Find where the given text appears and provide that cell's center as [X, Y] coordinate. 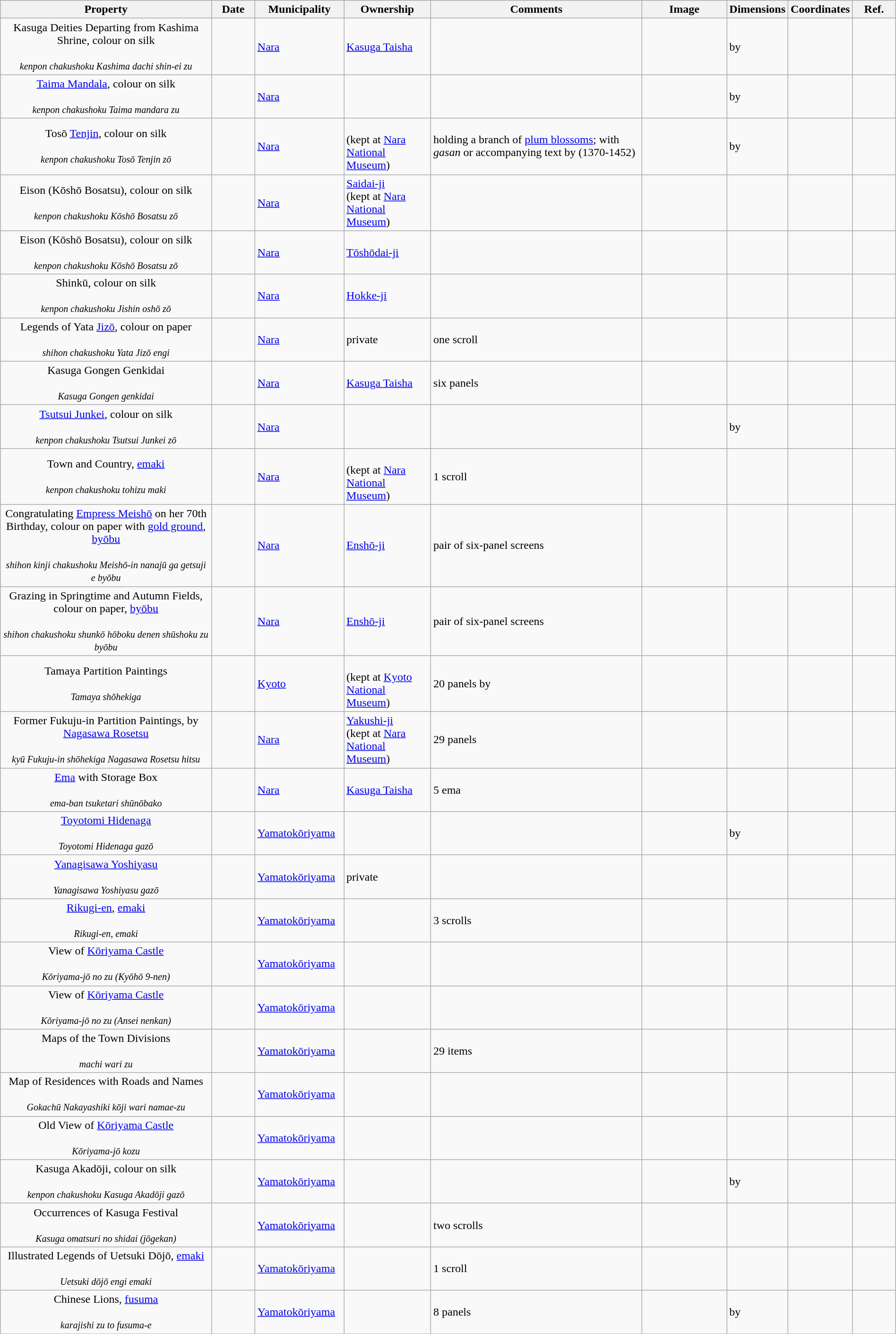
3 scrolls [537, 920]
six panels [537, 383]
Rikugi-en, emakiRikugi-en, emaki [106, 920]
Illustrated Legends of Uetsuki Dōjō, emakiUetsuki dōjō engi emaki [106, 1268]
8 panels [537, 1312]
one scroll [537, 339]
Tosō Tenjin, colour on silkkenpon chakushoku Tosō Tenjin zō [106, 147]
Kyoto [299, 684]
Chinese Lions, fusumakarajishi zu to fusuma-e [106, 1312]
Grazing in Springtime and Autumn Fields, colour on paper, byōbushihon chakushoku shunkō hōboku denen shūshoku zu byōbu [106, 621]
Shinkū, colour on silkkenpon chakushoku Jishin oshō zō [106, 296]
View of Kōriyama CastleKōriyama-jō no zu (Kyōhō 9-nen) [106, 964]
Yakushi-ji(kept at Nara National Museum) [388, 740]
Dimensions [758, 9]
Occurrences of Kasuga FestivalKasuga omatsuri no shidai (jōgekan) [106, 1225]
View of Kōriyama CastleKōriyama-jō no zu (Ansei nenkan) [106, 1007]
Tamaya Partition PaintingsTamaya shōhekiga [106, 684]
two scrolls [537, 1225]
Municipality [299, 9]
Coordinates [820, 9]
Hokke-ji [388, 296]
Ref. [874, 9]
Saidai-ji(kept at Nara National Museum) [388, 202]
Map of Residences with Roads and NamesGokachū Nakayashiki kōji wari namae-zu [106, 1094]
Image [684, 9]
20 panels by [537, 684]
Yanagisawa YoshiyasuYanagisawa Yoshiyasu gazō [106, 877]
Old View of Kōriyama CastleKōriyama-jō kozu [106, 1138]
Kasuga Gongen GenkidaiKasuga Gongen genkidai [106, 383]
(kept at Kyoto National Museum) [388, 684]
Taima Mandala, colour on silkkenpon chakushoku Taima mandara zu [106, 96]
Toyotomi HidenagaToyotomi Hidenaga gazō [106, 833]
29 panels [537, 740]
Tōshōdai-ji [388, 252]
Maps of the Town Divisionsmachi wari zu [106, 1051]
5 ema [537, 790]
29 items [537, 1051]
Legends of Yata Jizō, colour on papershihon chakushoku Yata Jizō engi [106, 339]
Ownership [388, 9]
Comments [537, 9]
Tsutsui Junkei, colour on silkkenpon chakushoku Tsutsui Junkei zō [106, 426]
Date [233, 9]
Ema with Storage Boxema-ban tsuketari shūnōbako [106, 790]
Kasuga Akadōji, colour on silkkenpon chakushoku Kasuga Akadōji gazō [106, 1181]
Town and Country, emakikenpon chakushoku tohizu maki [106, 476]
Property [106, 9]
holding a branch of plum blossoms; with gasan or accompanying text by (1370-1452) [537, 147]
Kasuga Deities Departing from Kashima Shrine, colour on silkkenpon chakushoku Kashima dachi shin-ei zu [106, 46]
Former Fukuju-in Partition Paintings, by Nagasawa Rosetsukyū Fukuju-in shōhekiga Nagasawa Rosetsu hitsu [106, 740]
